Identify which cell holds the provided text, then report its [x, y] central coordinate. 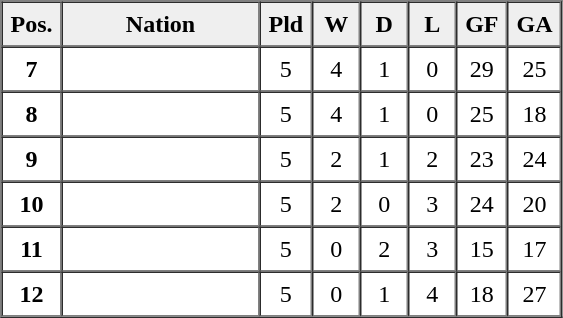
8 [32, 114]
12 [32, 294]
L [432, 24]
GF [482, 24]
7 [32, 68]
Pos. [32, 24]
15 [482, 248]
10 [32, 204]
GA [535, 24]
D [384, 24]
17 [535, 248]
20 [535, 204]
29 [482, 68]
Pld [286, 24]
9 [32, 158]
Nation [161, 24]
23 [482, 158]
27 [535, 294]
W [336, 24]
11 [32, 248]
